Capture the cell that displays the provided text and extract its [X, Y] central coordinate. 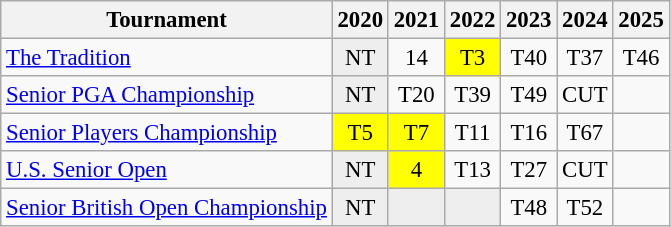
T7 [416, 133]
Senior British Open Championship [166, 208]
2022 [472, 20]
14 [416, 58]
Senior PGA Championship [166, 95]
2023 [529, 20]
Senior Players Championship [166, 133]
4 [416, 170]
T49 [529, 95]
T48 [529, 208]
2025 [641, 20]
T3 [472, 58]
T16 [529, 133]
T52 [585, 208]
T40 [529, 58]
U.S. Senior Open [166, 170]
T67 [585, 133]
2024 [585, 20]
2020 [360, 20]
Tournament [166, 20]
The Tradition [166, 58]
T11 [472, 133]
2021 [416, 20]
T13 [472, 170]
T20 [416, 95]
T5 [360, 133]
T46 [641, 58]
T39 [472, 95]
T27 [529, 170]
T37 [585, 58]
